Locate the cell with the specified text and output its (X, Y) center coordinate. 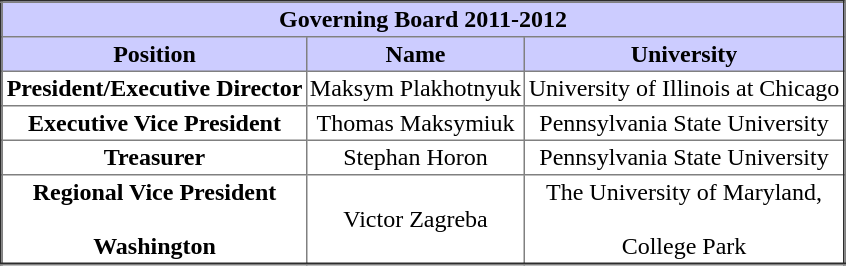
University of Illinois at Chicago (684, 88)
Stephan Horon (416, 157)
University (684, 54)
Executive Vice President (154, 123)
Treasurer (154, 157)
Governing Board 2011-2012 (423, 20)
Victor Zagreba (416, 220)
Position (154, 54)
Thomas Maksymiuk (416, 123)
Maksym Plakhotnyuk (416, 88)
Name (416, 54)
President/Executive Director (154, 88)
Regional Vice President Washington (154, 220)
The University of Maryland, College Park (684, 220)
